Extract the [x, y] coordinate from the center of the cell holding the provided text.  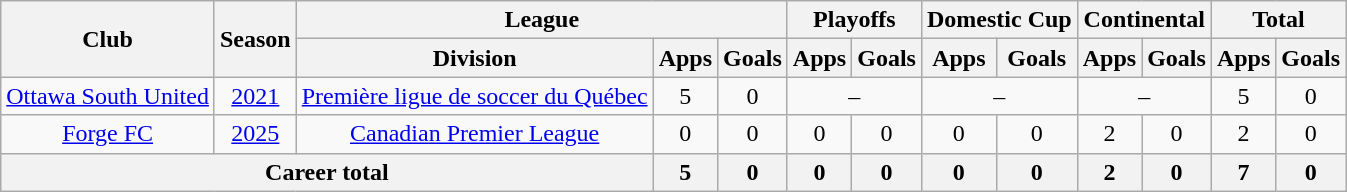
Club [108, 39]
Ottawa South United [108, 96]
2025 [255, 134]
Career total [327, 172]
Continental [1144, 20]
Total [1278, 20]
2021 [255, 96]
Season [255, 39]
League [542, 20]
Domestic Cup [999, 20]
Canadian Premier League [474, 134]
Division [474, 58]
7 [1243, 172]
Playoffs [854, 20]
Forge FC [108, 134]
Première ligue de soccer du Québec [474, 96]
